Find where the given text appears and provide that cell's center as (x, y) coordinate. 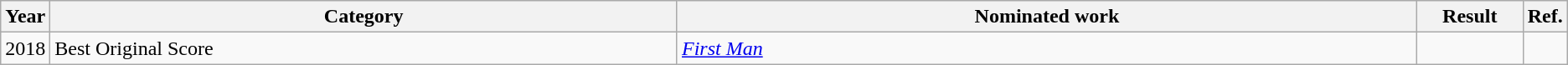
Nominated work (1047, 17)
First Man (1047, 48)
2018 (25, 48)
Result (1469, 17)
Year (25, 17)
Category (364, 17)
Best Original Score (364, 48)
Ref. (1545, 17)
